Detect which cell encompasses the target text, then output its (x, y) center coordinate. 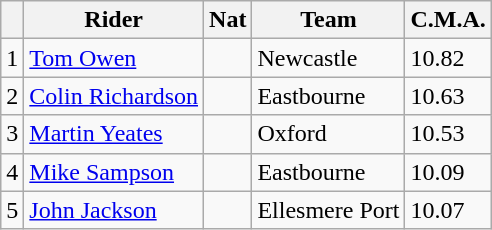
10.82 (448, 58)
Rider (114, 20)
3 (12, 134)
2 (12, 96)
John Jackson (114, 210)
Oxford (328, 134)
Newcastle (328, 58)
5 (12, 210)
10.07 (448, 210)
Nat (228, 20)
Team (328, 20)
4 (12, 172)
Ellesmere Port (328, 210)
Martin Yeates (114, 134)
Mike Sampson (114, 172)
C.M.A. (448, 20)
Colin Richardson (114, 96)
10.53 (448, 134)
Tom Owen (114, 58)
10.09 (448, 172)
1 (12, 58)
10.63 (448, 96)
